Extract the (x, y) coordinate from the center of the cell holding the provided text.  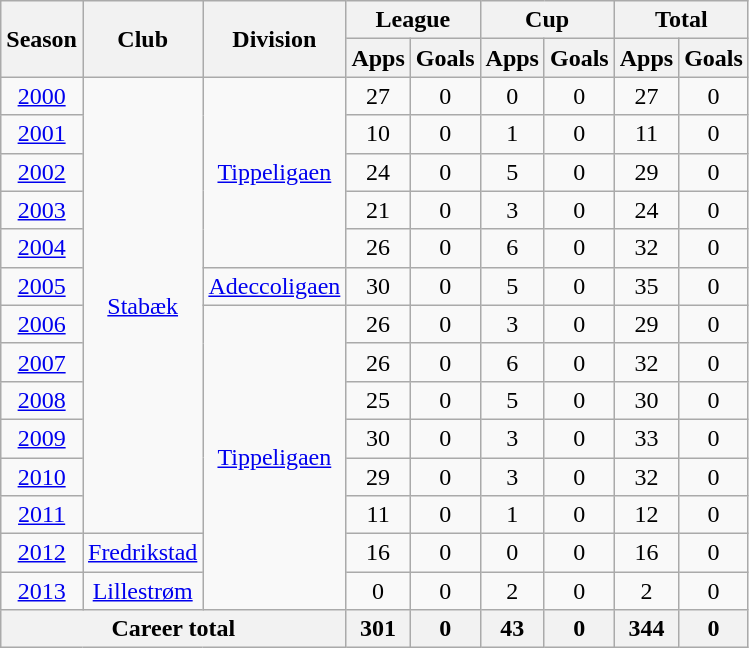
Cup (547, 20)
2006 (42, 324)
2007 (42, 362)
2008 (42, 400)
Adeccoligaen (274, 286)
2013 (42, 591)
12 (646, 515)
Stabæk (142, 306)
21 (378, 210)
2002 (42, 172)
2009 (42, 438)
Lillestrøm (142, 591)
301 (378, 629)
Total (681, 20)
2001 (42, 134)
33 (646, 438)
10 (378, 134)
2004 (42, 248)
Fredrikstad (142, 553)
Division (274, 39)
25 (378, 400)
2000 (42, 96)
Season (42, 39)
League (413, 20)
2005 (42, 286)
43 (512, 629)
2003 (42, 210)
Club (142, 39)
2010 (42, 477)
Career total (174, 629)
2012 (42, 553)
35 (646, 286)
2011 (42, 515)
344 (646, 629)
